From the cell containing the given text, extract its center point as [x, y] coordinate. 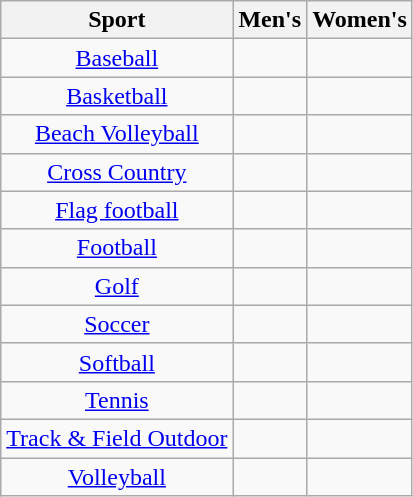
Softball [117, 362]
Soccer [117, 324]
Track & Field Outdoor [117, 438]
Beach Volleyball [117, 134]
Men's [270, 20]
Tennis [117, 400]
Women's [360, 20]
Sport [117, 20]
Football [117, 248]
Flag football [117, 210]
Cross Country [117, 172]
Volleyball [117, 477]
Golf [117, 286]
Baseball [117, 58]
Basketball [117, 96]
